Find where the given text appears and provide that cell's center as (X, Y) coordinate. 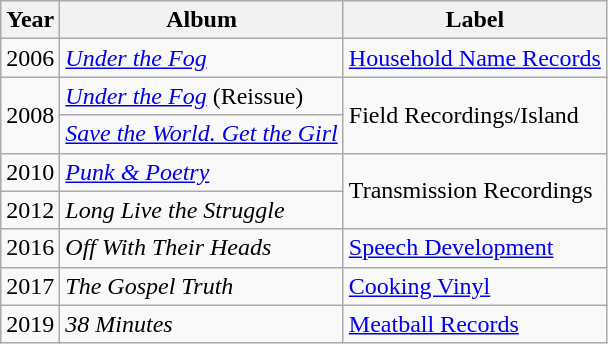
Cooking Vinyl (474, 286)
2010 (30, 172)
Household Name Records (474, 58)
2008 (30, 115)
Long Live the Struggle (202, 210)
Album (202, 20)
2012 (30, 210)
2016 (30, 248)
Save the World. Get the Girl (202, 134)
2017 (30, 286)
Under the Fog (202, 58)
Meatball Records (474, 324)
Year (30, 20)
Under the Fog (Reissue) (202, 96)
Speech Development (474, 248)
Transmission Recordings (474, 191)
The Gospel Truth (202, 286)
2019 (30, 324)
38 Minutes (202, 324)
Label (474, 20)
Off With Their Heads (202, 248)
Field Recordings/Island (474, 115)
Punk & Poetry (202, 172)
2006 (30, 58)
